Extract the [X, Y] coordinate from the center of the cell holding the provided text.  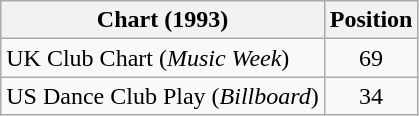
Chart (1993) [162, 20]
UK Club Chart (Music Week) [162, 58]
US Dance Club Play (Billboard) [162, 96]
34 [371, 96]
69 [371, 58]
Position [371, 20]
